Locate the cell with the specified text and output its (X, Y) center coordinate. 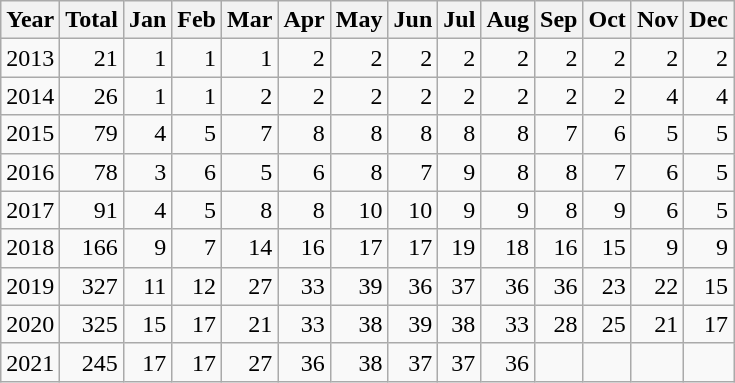
Apr (304, 20)
78 (92, 172)
Sep (559, 20)
2021 (30, 362)
Oct (607, 20)
2015 (30, 134)
Mar (250, 20)
Dec (709, 20)
2020 (30, 324)
327 (92, 286)
May (359, 20)
Aug (508, 20)
2013 (30, 58)
91 (92, 210)
Jul (460, 20)
Total (92, 20)
11 (147, 286)
Nov (657, 20)
26 (92, 96)
2016 (30, 172)
18 (508, 248)
Jun (413, 20)
Year (30, 20)
Feb (197, 20)
2018 (30, 248)
Jan (147, 20)
12 (197, 286)
23 (607, 286)
166 (92, 248)
19 (460, 248)
2019 (30, 286)
79 (92, 134)
2017 (30, 210)
2014 (30, 96)
22 (657, 286)
14 (250, 248)
25 (607, 324)
245 (92, 362)
3 (147, 172)
28 (559, 324)
325 (92, 324)
